Identify which cell holds the provided text, then report its [x, y] central coordinate. 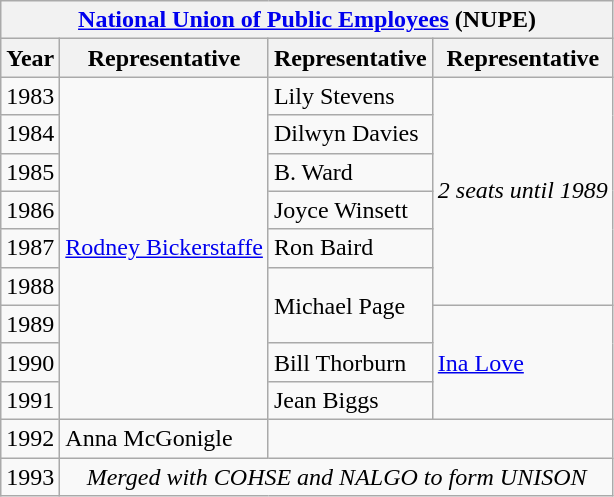
Bill Thorburn [350, 362]
Dilwyn Davies [350, 134]
Lily Stevens [350, 96]
2 seats until 1989 [522, 191]
Ina Love [522, 362]
1993 [30, 477]
1983 [30, 96]
Jean Biggs [350, 400]
Michael Page [350, 305]
1991 [30, 400]
1987 [30, 248]
1989 [30, 324]
1988 [30, 286]
Ron Baird [350, 248]
1985 [30, 172]
Anna McGonigle [164, 438]
Year [30, 58]
1986 [30, 210]
1992 [30, 438]
1984 [30, 134]
National Union of Public Employees (NUPE) [308, 20]
Rodney Bickerstaffe [164, 248]
1990 [30, 362]
B. Ward [350, 172]
Merged with COHSE and NALGO to form UNISON [337, 477]
Joyce Winsett [350, 210]
